Extract the (x, y) coordinate from the center of the cell holding the provided text.  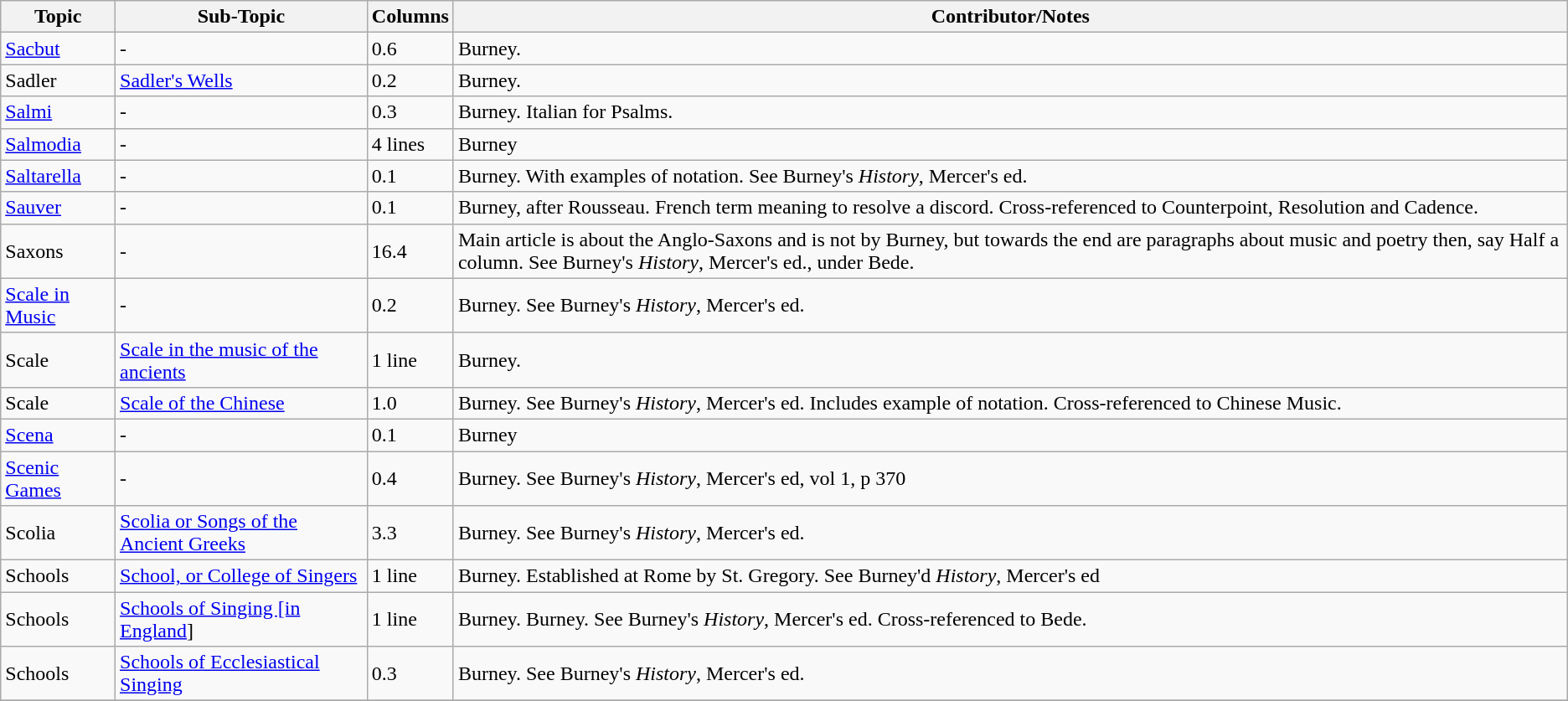
3.3 (410, 533)
Burney. Established at Rome by St. Gregory. See Burney'd History, Mercer's ed (1010, 576)
Sadler (59, 80)
Sub-Topic (241, 17)
Burney. Italian for Psalms. (1010, 112)
1.0 (410, 403)
Burney. See Burney's History, Mercer's ed, vol 1, p 370 (1010, 477)
Saxons (59, 251)
Burney, after Rousseau. French term meaning to resolve a discord. Cross-referenced to Counterpoint, Resolution and Cadence. (1010, 208)
Saltarella (59, 176)
Sacbut (59, 49)
Burney. Burney. See Burney's History, Mercer's ed. Cross-referenced to Bede. (1010, 620)
0.4 (410, 477)
Scale in Music (59, 305)
Schools of Ecclesiastical Singing (241, 673)
Scolia or Songs of the Ancient Greeks (241, 533)
Contributor/Notes (1010, 17)
Scale in the music of the ancients (241, 360)
Scale of the Chinese (241, 403)
Sadler's Wells (241, 80)
16.4 (410, 251)
0.6 (410, 49)
Burney. See Burney's History, Mercer's ed. Includes example of notation. Cross-referenced to Chinese Music. (1010, 403)
Schools of Singing [in England] (241, 620)
Salmi (59, 112)
Topic (59, 17)
Sauver (59, 208)
Burney. With examples of notation. See Burney's History, Mercer's ed. (1010, 176)
Scena (59, 435)
Scolia (59, 533)
Columns (410, 17)
Scenic Games (59, 477)
4 lines (410, 144)
School, or College of Singers (241, 576)
Salmodia (59, 144)
